Provide the [x, y] coordinate of the cell's center where the given text is located.  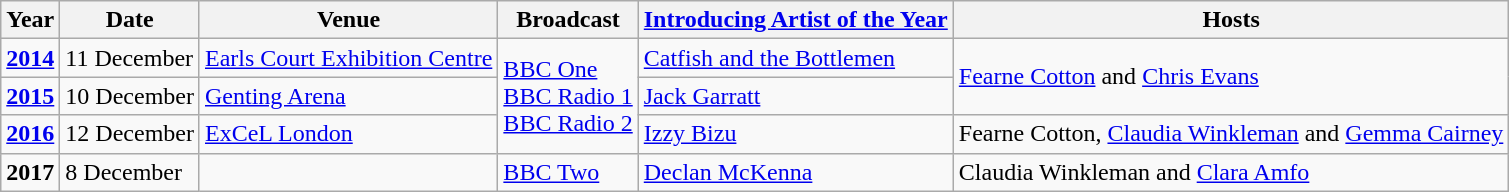
10 December [130, 96]
Fearne Cotton and Chris Evans [1231, 77]
ExCeL London [348, 134]
2014 [30, 58]
Date [130, 20]
11 December [130, 58]
Declan McKenna [796, 172]
Fearne Cotton, Claudia Winkleman and Gemma Cairney [1231, 134]
BBC OneBBC Radio 1BBC Radio 2 [568, 96]
Earls Court Exhibition Centre [348, 58]
Year [30, 20]
Izzy Bizu [796, 134]
Broadcast [568, 20]
Genting Arena [348, 96]
Venue [348, 20]
2016 [30, 134]
Introducing Artist of the Year [796, 20]
Jack Garratt [796, 96]
2015 [30, 96]
12 December [130, 134]
8 December [130, 172]
2017 [30, 172]
Catfish and the Bottlemen [796, 58]
Claudia Winkleman and Clara Amfo [1231, 172]
BBC Two [568, 172]
Hosts [1231, 20]
